Return the (x, y) coordinate for the center point of the cell that contains the specified text.  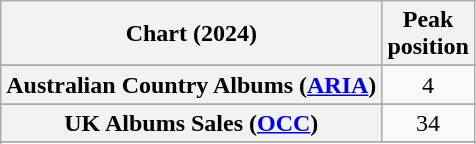
Chart (2024) (192, 34)
Peakposition (428, 34)
4 (428, 85)
Australian Country Albums (ARIA) (192, 85)
UK Albums Sales (OCC) (192, 123)
34 (428, 123)
